Determine the [X, Y] coordinate at the center of the cell enclosing the given text.  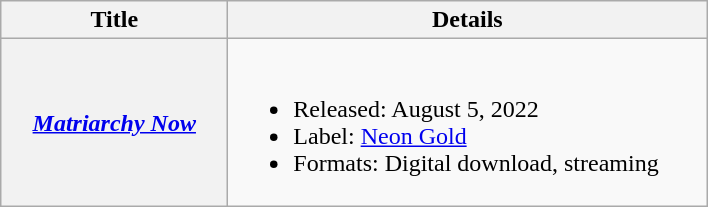
Matriarchy Now [114, 122]
Title [114, 20]
Released: August 5, 2022Label: Neon GoldFormats: Digital download, streaming [468, 122]
Details [468, 20]
